For the text-containing cell, return its midpoint in [x, y] coordinate format. 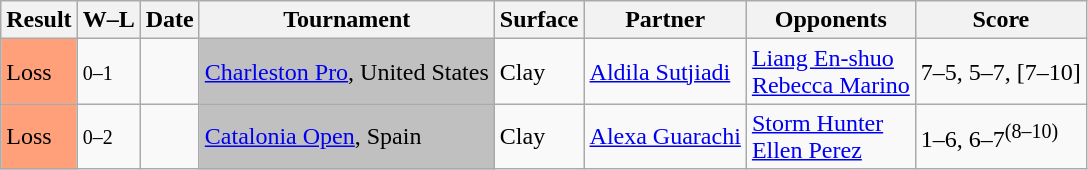
Storm Hunter Ellen Perez [830, 136]
Tournament [346, 20]
Score [1000, 20]
Surface [539, 20]
Catalonia Open, Spain [346, 136]
0–1 [108, 72]
Alexa Guarachi [665, 136]
Result [39, 20]
Liang En-shuo Rebecca Marino [830, 72]
Charleston Pro, United States [346, 72]
Opponents [830, 20]
Date [170, 20]
W–L [108, 20]
7–5, 5–7, [7–10] [1000, 72]
Aldila Sutjiadi [665, 72]
1–6, 6–7(8–10) [1000, 136]
Partner [665, 20]
0–2 [108, 136]
